Search for the cell housing the specified text and yield its [x, y] center coordinate. 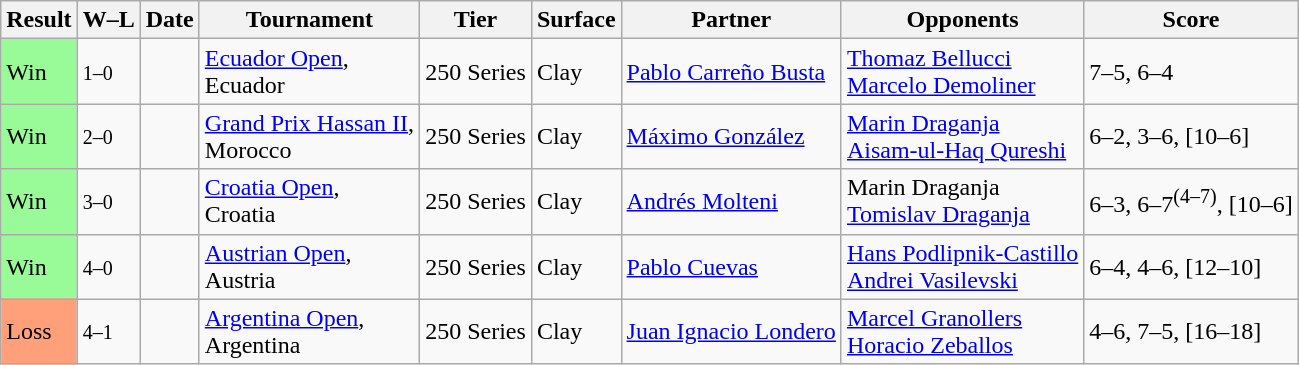
Partner [731, 20]
Ecuador Open,Ecuador [309, 72]
Austrian Open,Austria [309, 266]
Tier [476, 20]
Thomaz Bellucci Marcelo Demoliner [962, 72]
1–0 [108, 72]
Marcel Granollers Horacio Zeballos [962, 332]
Hans Podlipnik-Castillo Andrei Vasilevski [962, 266]
4–1 [108, 332]
Date [170, 20]
W–L [108, 20]
Tournament [309, 20]
Argentina Open,Argentina [309, 332]
Juan Ignacio Londero [731, 332]
4–0 [108, 266]
Croatia Open,Croatia [309, 202]
2–0 [108, 136]
7–5, 6–4 [1191, 72]
Surface [576, 20]
Máximo González [731, 136]
3–0 [108, 202]
Marin Draganja Tomislav Draganja [962, 202]
4–6, 7–5, [16–18] [1191, 332]
Result [39, 20]
Score [1191, 20]
Pablo Carreño Busta [731, 72]
Pablo Cuevas [731, 266]
Loss [39, 332]
Andrés Molteni [731, 202]
6–2, 3–6, [10–6] [1191, 136]
Opponents [962, 20]
Marin Draganja Aisam-ul-Haq Qureshi [962, 136]
6–3, 6–7(4–7), [10–6] [1191, 202]
6–4, 4–6, [12–10] [1191, 266]
Grand Prix Hassan II,Morocco [309, 136]
